For the text-containing cell, return its midpoint in [x, y] coordinate format. 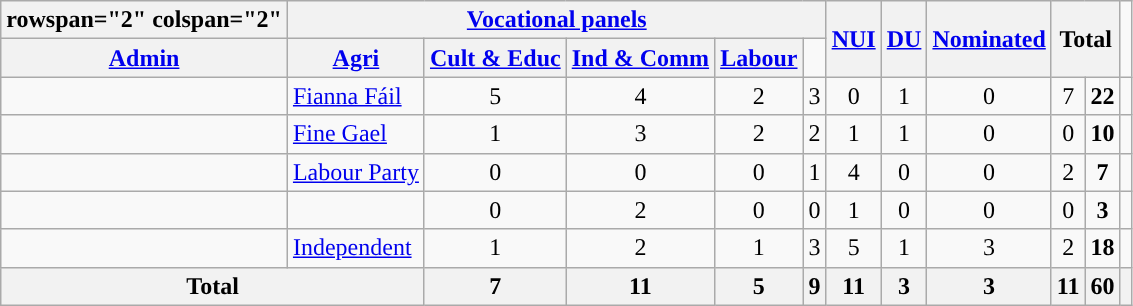
Labour [759, 58]
NUI [854, 39]
Agri [356, 58]
Nominated [989, 39]
Vocational panels [556, 20]
Labour Party [356, 172]
Cult & Educ [495, 58]
18 [1102, 248]
rowspan="2" colspan="2" [144, 20]
Ind & Comm [640, 58]
Admin [144, 58]
DU [904, 39]
Independent [356, 248]
9 [814, 286]
60 [1102, 286]
Fianna Fáil [356, 96]
22 [1102, 96]
Fine Gael [356, 134]
10 [1102, 134]
